Output the (x, y) coordinate of the center of the cell containing the given text.  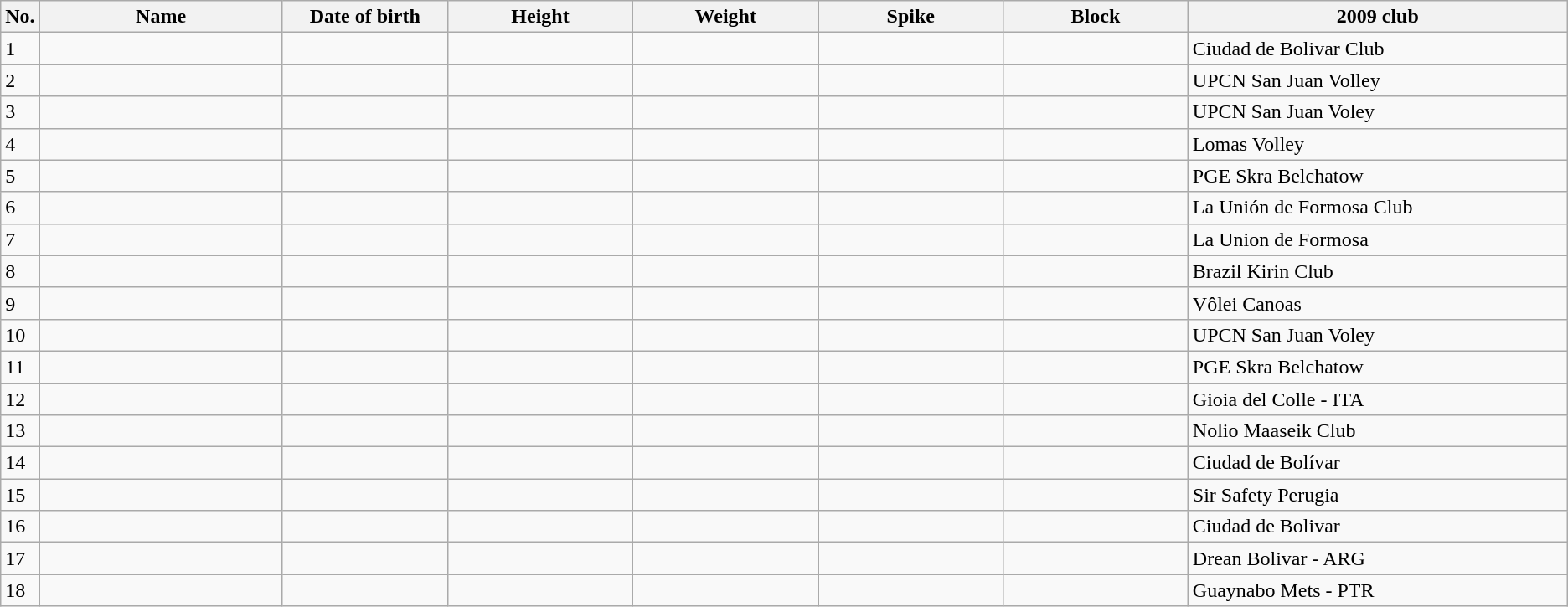
8 (20, 271)
15 (20, 495)
La Unión de Formosa Club (1377, 208)
3 (20, 112)
1 (20, 49)
Weight (725, 17)
Nolio Maaseik Club (1377, 431)
Spike (911, 17)
Lomas Volley (1377, 144)
6 (20, 208)
Drean Bolivar - ARG (1377, 558)
No. (20, 17)
Ciudad de Bolívar (1377, 463)
UPCN San Juan Volley (1377, 80)
7 (20, 239)
La Union de Formosa (1377, 239)
9 (20, 303)
Vôlei Canoas (1377, 303)
Guaynabo Mets - PTR (1377, 590)
10 (20, 335)
14 (20, 463)
Ciudad de Bolivar Club (1377, 49)
Date of birth (365, 17)
18 (20, 590)
13 (20, 431)
16 (20, 527)
4 (20, 144)
2 (20, 80)
Height (539, 17)
Sir Safety Perugia (1377, 495)
17 (20, 558)
Name (161, 17)
Block (1096, 17)
12 (20, 399)
11 (20, 367)
2009 club (1377, 17)
Ciudad de Bolivar (1377, 527)
Brazil Kirin Club (1377, 271)
5 (20, 176)
Gioia del Colle - ITA (1377, 399)
